From the cell containing the given text, extract its center point as (X, Y) coordinate. 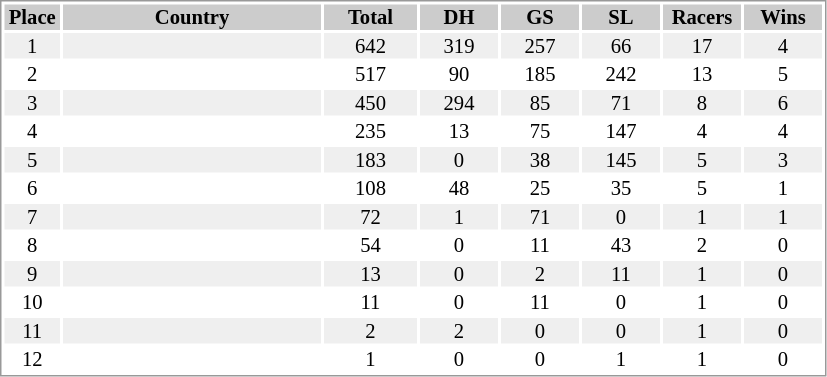
90 (459, 75)
183 (370, 160)
54 (370, 245)
517 (370, 75)
Country (192, 17)
319 (459, 46)
38 (540, 160)
SL (621, 17)
145 (621, 160)
DH (459, 17)
17 (702, 46)
85 (540, 103)
12 (32, 359)
25 (540, 189)
Place (32, 17)
43 (621, 245)
294 (459, 103)
66 (621, 46)
242 (621, 75)
7 (32, 217)
108 (370, 189)
Total (370, 17)
257 (540, 46)
235 (370, 131)
Racers (702, 17)
48 (459, 189)
72 (370, 217)
75 (540, 131)
147 (621, 131)
35 (621, 189)
450 (370, 103)
GS (540, 17)
Wins (783, 17)
185 (540, 75)
10 (32, 303)
9 (32, 274)
642 (370, 46)
